From the cell containing the given text, extract its center point as [X, Y] coordinate. 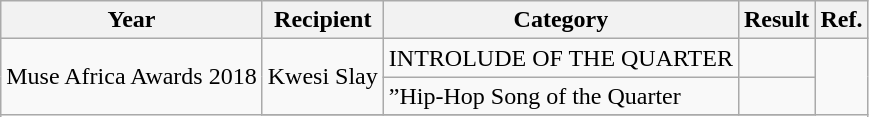
”Hip-Hop Song of the Quarter [560, 96]
Category [560, 20]
Kwesi Slay [322, 77]
INTROLUDE OF THE QUARTER [560, 58]
Result [776, 20]
Ref. [842, 20]
Year [132, 20]
Muse Africa Awards 2018 [132, 77]
Recipient [322, 20]
